Capture the cell that displays the provided text and extract its (X, Y) central coordinate. 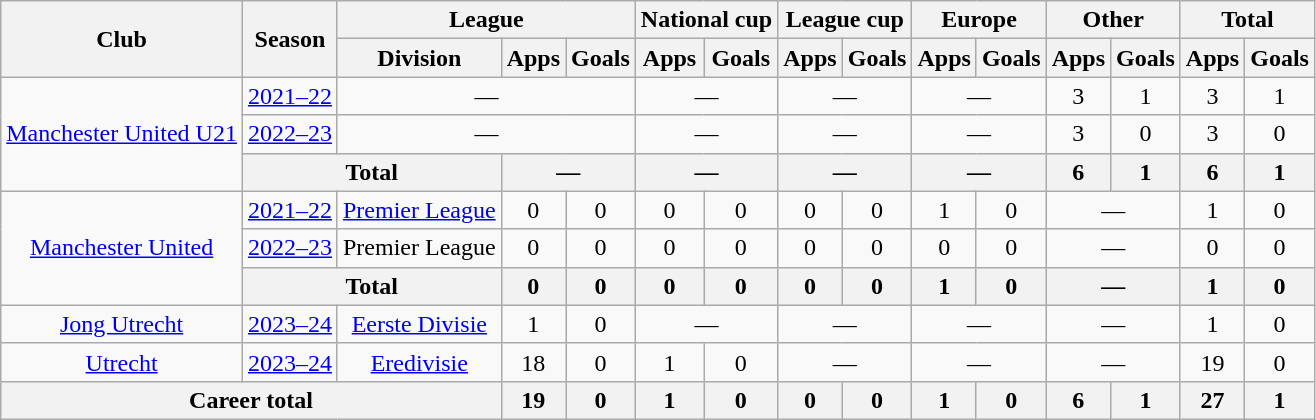
Eerste Divisie (419, 324)
Manchester United (122, 248)
Eredivisie (419, 362)
League cup (845, 20)
Division (419, 58)
Europe (979, 20)
Manchester United U21 (122, 134)
Other (1113, 20)
Season (290, 39)
League (486, 20)
National cup (706, 20)
Club (122, 39)
Career total (251, 400)
18 (533, 362)
Utrecht (122, 362)
27 (1212, 400)
Jong Utrecht (122, 324)
